Extract the [X, Y] coordinate from the center of the cell holding the provided text.  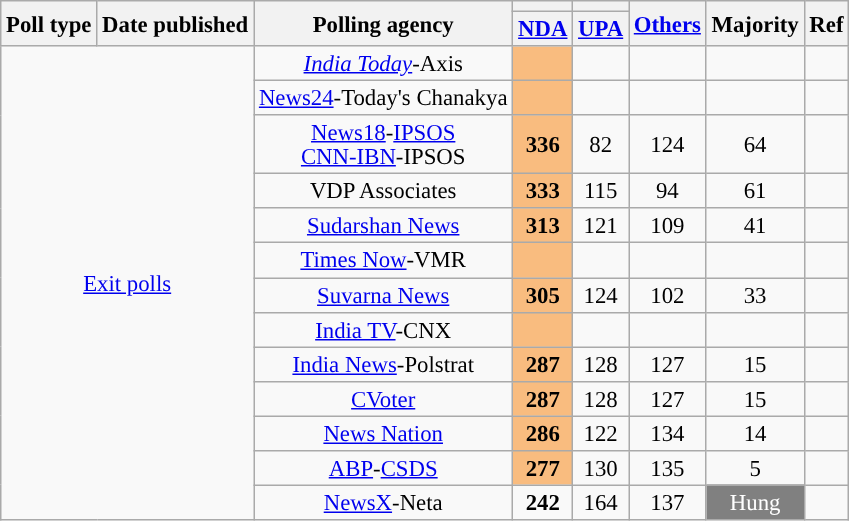
NewsX-Neta [384, 502]
ABP-CSDS [384, 468]
333 [543, 192]
India TV-CNX [384, 330]
33 [755, 296]
Poll type [49, 24]
5 [755, 468]
Suvarna News [384, 296]
41 [755, 226]
94 [667, 192]
Times Now-VMR [384, 260]
64 [755, 144]
Ref [826, 24]
CVoter [384, 398]
India Today-Axis [384, 64]
NDA [543, 30]
336 [543, 144]
164 [601, 502]
130 [601, 468]
102 [667, 296]
News Nation [384, 434]
115 [601, 192]
286 [543, 434]
242 [543, 502]
14 [755, 434]
Hung [755, 502]
305 [543, 296]
Exit polls [128, 283]
India News-Polstrat [384, 364]
137 [667, 502]
UPA [601, 30]
134 [667, 434]
Sudarshan News [384, 226]
Polling agency [384, 24]
News18-IPSOSCNN-IBN-IPSOS [384, 144]
122 [601, 434]
121 [601, 226]
Date published [176, 24]
313 [543, 226]
Majority [755, 24]
109 [667, 226]
135 [667, 468]
61 [755, 192]
277 [543, 468]
82 [601, 144]
VDP Associates [384, 192]
News24-Today's Chanakya [384, 98]
Others [667, 24]
